Determine the (x, y) coordinate at the center of the cell enclosing the given text.  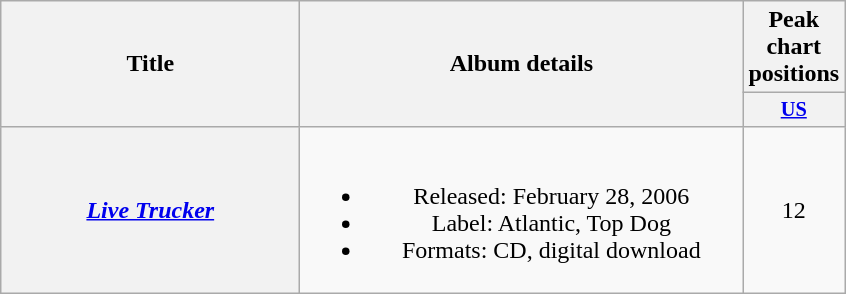
Title (150, 64)
Album details (522, 64)
Live Trucker (150, 210)
US (794, 110)
Peak chart positions (794, 47)
12 (794, 210)
Released: February 28, 2006Label: Atlantic, Top DogFormats: CD, digital download (522, 210)
